Find where the given text appears and provide that cell's center as [x, y] coordinate. 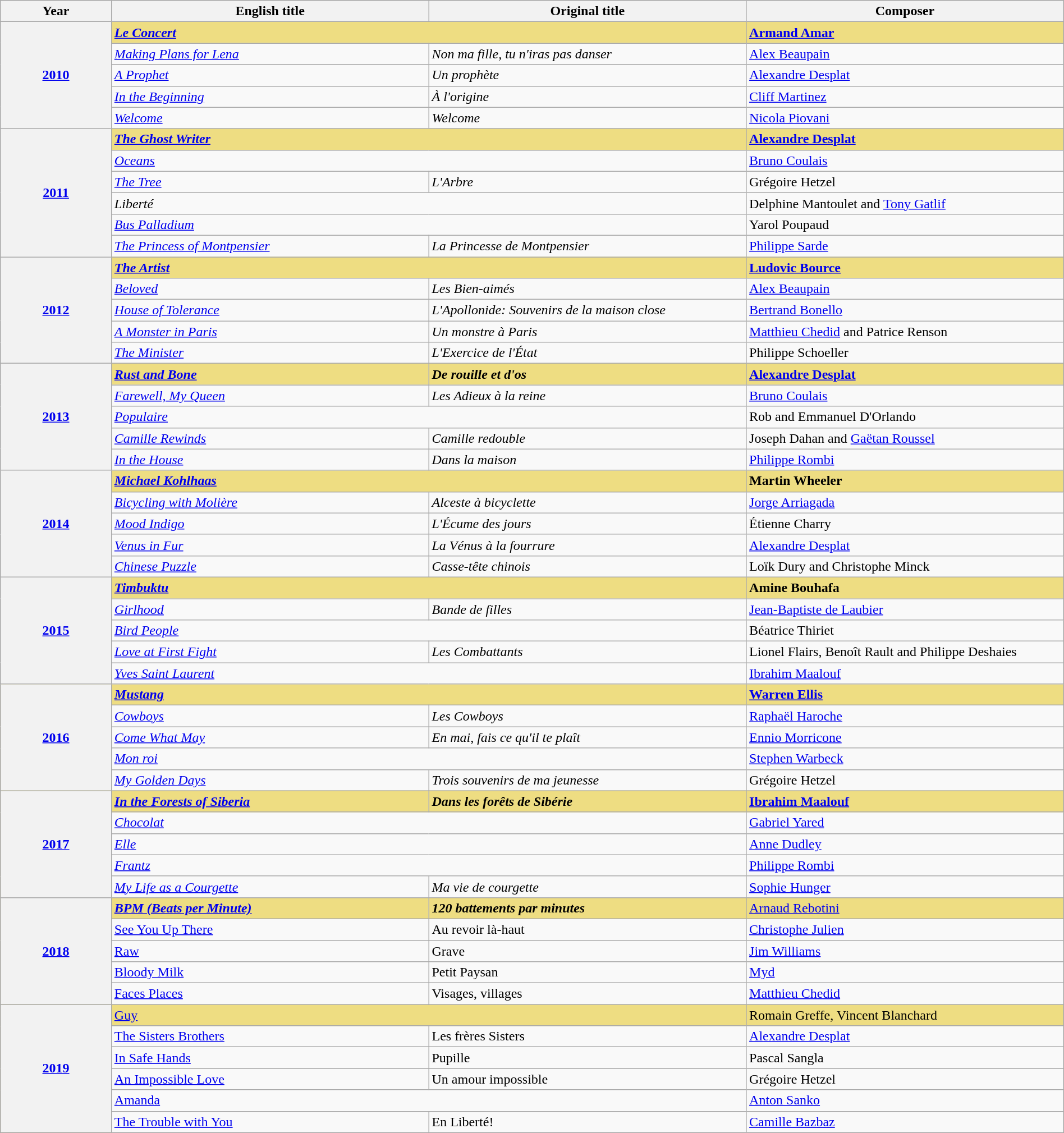
Stephen Warbeck [905, 759]
In the Beginning [270, 97]
An Impossible Love [270, 1079]
Un prophète [588, 75]
Béatrice Thiriet [905, 631]
The Sisters Brothers [270, 1036]
Gabriel Yared [905, 823]
Chocolat [429, 823]
Philippe Sarde [905, 246]
Faces Places [270, 994]
Michael Kohlhaas [429, 481]
Year [56, 11]
Bande de filles [588, 609]
L'Apollonide: Souvenirs de la maison close [588, 310]
A Monster in Paris [270, 332]
Bicycling with Molière [270, 502]
In Safe Hands [270, 1058]
Liberté [429, 203]
Dans la maison [588, 460]
Venus in Fur [270, 545]
Girlhood [270, 609]
Camille Rewinds [270, 438]
Grave [588, 951]
Les frères Sisters [588, 1036]
Pupille [588, 1058]
Matthieu Chedid and Patrice Renson [905, 332]
Ma vie de courgette [588, 887]
The Tree [270, 182]
Trois souvenirs de ma jeunesse [588, 780]
Original title [588, 11]
Bus Palladium [429, 224]
Martin Wheeler [905, 481]
Ludovic Bource [905, 268]
The Trouble with You [270, 1122]
Les Cowboys [588, 716]
In the Forests of Siberia [270, 801]
Yarol Poupaud [905, 224]
The Artist [429, 268]
Camille redouble [588, 438]
2019 [56, 1068]
Love at First Fight [270, 652]
Petit Paysan [588, 973]
Lionel Flairs, Benoît Rault and Philippe Deshaies [905, 652]
Loïk Dury and Christophe Minck [905, 566]
Raw [270, 951]
Jorge Arriagada [905, 502]
Non ma fille, tu n'iras pas danser [588, 54]
2018 [56, 951]
Amanda [429, 1100]
A Prophet [270, 75]
Warren Ellis [905, 695]
2014 [56, 524]
Le Concert [429, 33]
Guy [429, 1015]
See You Up There [270, 929]
L'Arbre [588, 182]
Philippe Schoeller [905, 353]
2016 [56, 737]
Bertrand Bonello [905, 310]
Les Combattants [588, 652]
Étienne Charry [905, 524]
2015 [56, 630]
House of Tolerance [270, 310]
English title [270, 11]
Elle [429, 844]
Populaire [429, 417]
Les Adieux à la reine [588, 396]
Ennio Morricone [905, 737]
2013 [56, 417]
Rob and Emmanuel D'Orlando [905, 417]
120 battements par minutes [588, 908]
Farewell, My Queen [270, 396]
Armand Amar [905, 33]
De rouille et d'os [588, 374]
Rust and Bone [270, 374]
En mai, fais ce qu'il te plaît [588, 737]
Au revoir là-haut [588, 929]
Sophie Hunger [905, 887]
Mood Indigo [270, 524]
2010 [56, 75]
Cowboys [270, 716]
2011 [56, 192]
Come What May [270, 737]
Christophe Julien [905, 929]
Timbuktu [429, 588]
Mustang [429, 695]
Raphaël Haroche [905, 716]
In the House [270, 460]
Matthieu Chedid [905, 994]
2017 [56, 844]
The Minister [270, 353]
Anton Sanko [905, 1100]
Delphine Mantoulet and Tony Gatlif [905, 203]
Un monstre à Paris [588, 332]
Oceans [429, 160]
Composer [905, 11]
L'Écume des jours [588, 524]
My Golden Days [270, 780]
The Ghost Writer [429, 139]
Yves Saint Laurent [429, 673]
Jim Williams [905, 951]
The Princess of Montpensier [270, 246]
Chinese Puzzle [270, 566]
My Life as a Courgette [270, 887]
Romain Greffe, Vincent Blanchard [905, 1015]
Frantz [429, 865]
Bird People [429, 631]
Un amour impossible [588, 1079]
Nicola Piovani [905, 118]
BPM (Beats per Minute) [270, 908]
Arnaud Rebotini [905, 908]
L'Exercice de l'État [588, 353]
À l'origine [588, 97]
2012 [56, 310]
Camille Bazbaz [905, 1122]
Visages, villages [588, 994]
Amine Bouhafa [905, 588]
Dans les forêts de Sibérie [588, 801]
Beloved [270, 289]
Pascal Sangla [905, 1058]
Cliff Martinez [905, 97]
Mon roi [429, 759]
La Vénus à la fourrure [588, 545]
Jean-Baptiste de Laubier [905, 609]
Anne Dudley [905, 844]
La Princesse de Montpensier [588, 246]
Making Plans for Lena [270, 54]
Les Bien-aimés [588, 289]
Myd [905, 973]
Alceste à bicyclette [588, 502]
Bloody Milk [270, 973]
Casse-tête chinois [588, 566]
Joseph Dahan and Gaëtan Roussel [905, 438]
En Liberté! [588, 1122]
